Pinpoint the cell where the given text exists, returning its (X, Y) midpoint coordinate. 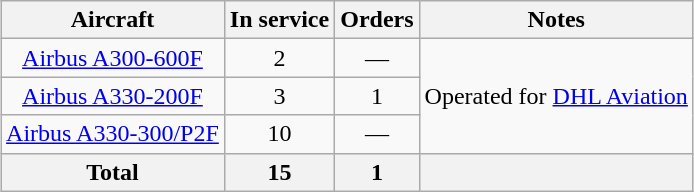
15 (279, 172)
Aircraft (113, 20)
Airbus A330-300/P2F (113, 134)
Airbus A330-200F (113, 96)
2 (279, 58)
Total (113, 172)
Operated for DHL Aviation (556, 96)
In service (279, 20)
Airbus A300-600F (113, 58)
3 (279, 96)
Orders (377, 20)
10 (279, 134)
Notes (556, 20)
